Detect which cell encompasses the target text, then output its [X, Y] center coordinate. 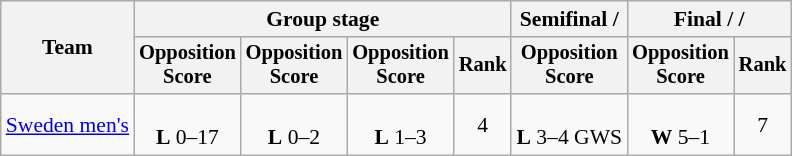
L 3–4 GWS [569, 124]
W 5–1 [680, 124]
Group stage [322, 19]
Final / / [709, 19]
Semifinal / [569, 19]
Team [68, 48]
L 0–2 [294, 124]
7 [763, 124]
4 [483, 124]
L 0–17 [188, 124]
L 1–3 [400, 124]
Sweden men's [68, 124]
